From the cell containing the given text, extract its center point as [x, y] coordinate. 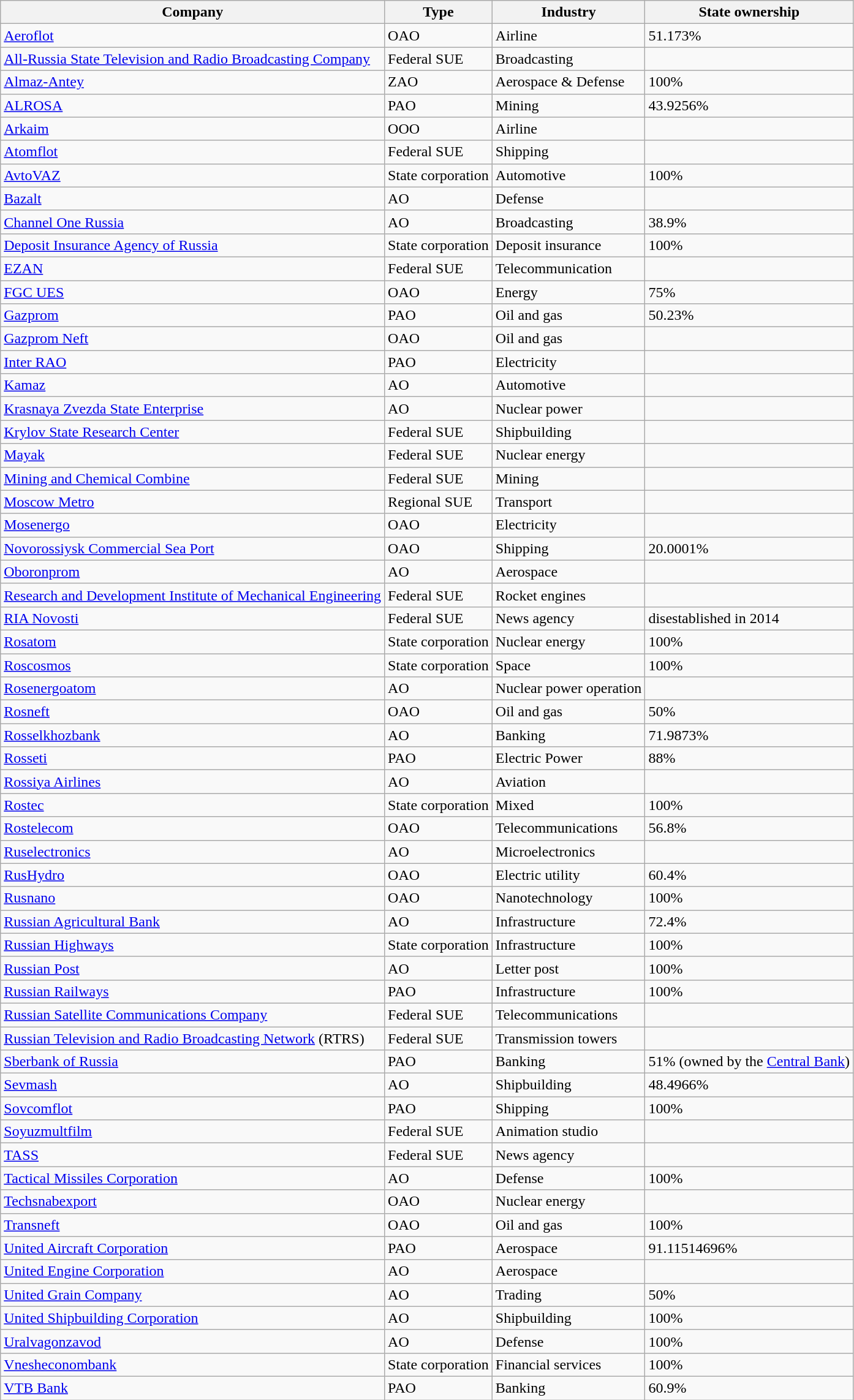
Aerospace & Defense [569, 82]
Rosenergoatom [192, 689]
Russian Television and Radio Broadcasting Network (RTRS) [192, 1039]
State ownership [749, 12]
Company [192, 12]
60.4% [749, 875]
Novorossiysk Commercial Sea Port [192, 548]
Rusnano [192, 898]
Rosneft [192, 712]
Deposit Insurance Agency of Russia [192, 245]
Moscow Metro [192, 502]
All-Russia State Television and Radio Broadcasting Company [192, 59]
Transmission towers [569, 1039]
Letter post [569, 968]
Financial services [569, 1364]
Roscosmos [192, 665]
VTB Bank [192, 1388]
Mosenergo [192, 525]
United Grain Company [192, 1295]
91.11514696% [749, 1248]
20.0001% [749, 548]
Telecommunication [569, 268]
Russian Satellite Communications Company [192, 1015]
60.9% [749, 1388]
Russian Agricultural Bank [192, 921]
Rostec [192, 805]
71.9873% [749, 735]
Rosseti [192, 759]
AvtoVAZ [192, 175]
Regional SUE [439, 502]
Inter RAO [192, 362]
Trading [569, 1295]
United Engine Corporation [192, 1271]
ZAO [439, 82]
Ruselectronics [192, 852]
Microelectronics [569, 852]
Vnesheconombank [192, 1364]
Electric utility [569, 875]
Mayak [192, 455]
Aeroflot [192, 36]
Gazprom Neft [192, 339]
Nanotechnology [569, 898]
EZAN [192, 268]
Energy [569, 292]
50.23% [749, 316]
Bazalt [192, 199]
51% (owned by the Central Bank) [749, 1062]
Uralvagonzavod [192, 1341]
FGC UES [192, 292]
Rossiya Airlines [192, 782]
Techsnabexport [192, 1201]
Rostelecom [192, 828]
ALROSA [192, 105]
United Shipbuilding Corporation [192, 1318]
Transport [569, 502]
Deposit insurance [569, 245]
Oboronprom [192, 572]
51.173% [749, 36]
Rosselkhozbank [192, 735]
Kamaz [192, 385]
Nuclear power [569, 409]
43.9256% [749, 105]
75% [749, 292]
Atomflot [192, 152]
RIA Novosti [192, 618]
48.4966% [749, 1085]
Gazprom [192, 316]
Krylov State Research Center [192, 432]
Aviation [569, 782]
Arkaim [192, 129]
Transneft [192, 1225]
56.8% [749, 828]
disestablished in 2014 [749, 618]
Krasnaya Zvezda State Enterprise [192, 409]
Tactical Missiles Corporation [192, 1178]
RusHydro [192, 875]
Sovcomflot [192, 1108]
Electric Power [569, 759]
Mixed [569, 805]
72.4% [749, 921]
Channel One Russia [192, 222]
Space [569, 665]
Russian Railways [192, 991]
Soyuzmultfilm [192, 1132]
TASS [192, 1155]
38.9% [749, 222]
Type [439, 12]
Mining and Chemical Combine [192, 479]
Russian Post [192, 968]
Animation studio [569, 1132]
88% [749, 759]
Rocket engines [569, 595]
OOO [439, 129]
Rosatom [192, 641]
Research and Development Institute of Mechanical Engineering [192, 595]
Sberbank of Russia [192, 1062]
Almaz-Antey [192, 82]
Russian Highways [192, 945]
Industry [569, 12]
United Aircraft Corporation [192, 1248]
Nuclear power operation [569, 689]
Sevmash [192, 1085]
